Output the [X, Y] coordinate of the center of the cell containing the given text.  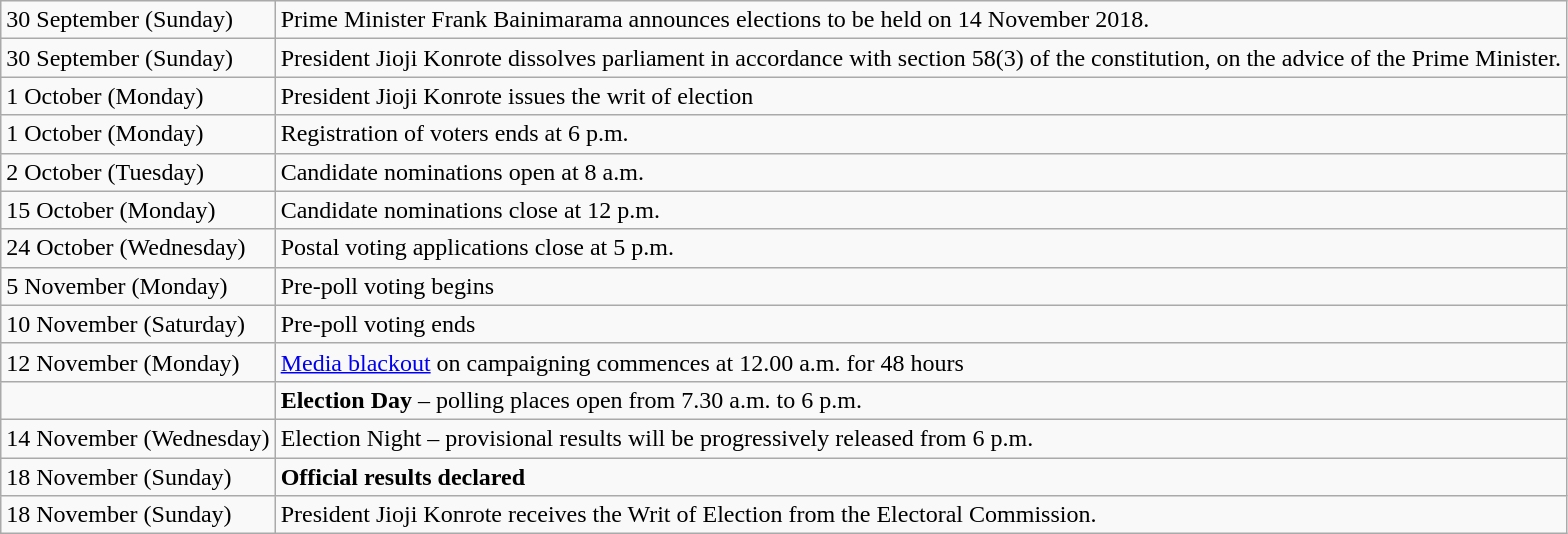
Registration of voters ends at 6 p.m. [920, 134]
Official results declared [920, 477]
President Jioji Konrote issues the writ of election [920, 96]
President Jioji Konrote dissolves parliament in accordance with section 58(3) of the constitution, on the advice of the Prime Minister. [920, 58]
Postal voting applications close at 5 p.m. [920, 248]
12 November (Monday) [138, 362]
Pre-poll voting begins [920, 286]
24 October (Wednesday) [138, 248]
2 October (Tuesday) [138, 172]
15 October (Monday) [138, 210]
5 November (Monday) [138, 286]
Election Night – provisional results will be progressively released from 6 p.m. [920, 438]
Candidate nominations open at 8 a.m. [920, 172]
10 November (Saturday) [138, 324]
Media blackout on campaigning commences at 12.00 a.m. for 48 hours [920, 362]
Candidate nominations close at 12 p.m. [920, 210]
Pre-poll voting ends [920, 324]
14 November (Wednesday) [138, 438]
Prime Minister Frank Bainimarama announces elections to be held on 14 November 2018. [920, 20]
Election Day – polling places open from 7.30 a.m. to 6 p.m. [920, 400]
President Jioji Konrote receives the Writ of Election from the Electoral Commission. [920, 515]
